Locate the cell with the specified text and output its [X, Y] center coordinate. 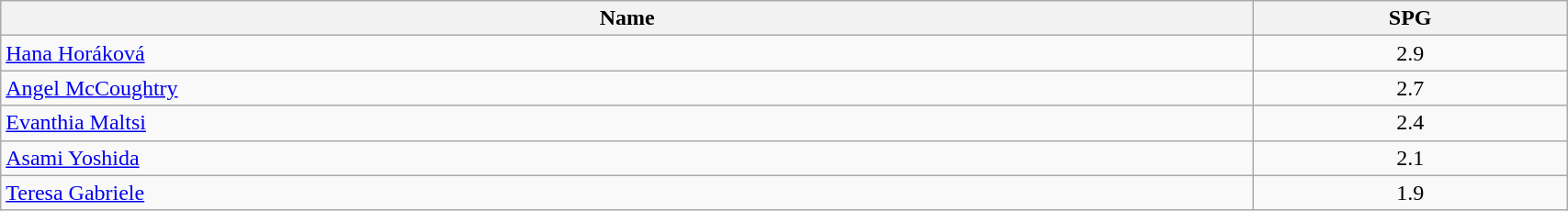
SPG [1411, 18]
2.7 [1411, 88]
2.4 [1411, 123]
2.1 [1411, 158]
Name [627, 18]
Angel McCoughtry [627, 88]
Asami Yoshida [627, 158]
Teresa Gabriele [627, 193]
Evanthia Maltsi [627, 123]
Hana Horáková [627, 53]
2.9 [1411, 53]
1.9 [1411, 193]
